Search for the cell housing the specified text and yield its [X, Y] center coordinate. 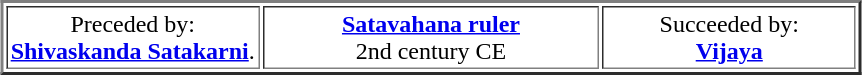
Succeeded by:Vijaya [730, 38]
Satavahana ruler2nd century CE [430, 38]
Preceded by:Shivaskanda Satakarni. [132, 38]
